Return (X, Y) of the center of cell containing provided text 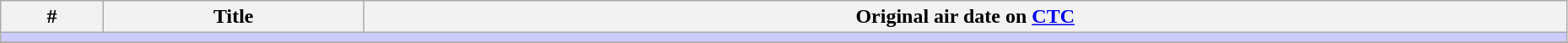
Title (233, 17)
# (52, 17)
Original air date on CTC (965, 17)
